Detect which cell encompasses the target text, then output its (X, Y) center coordinate. 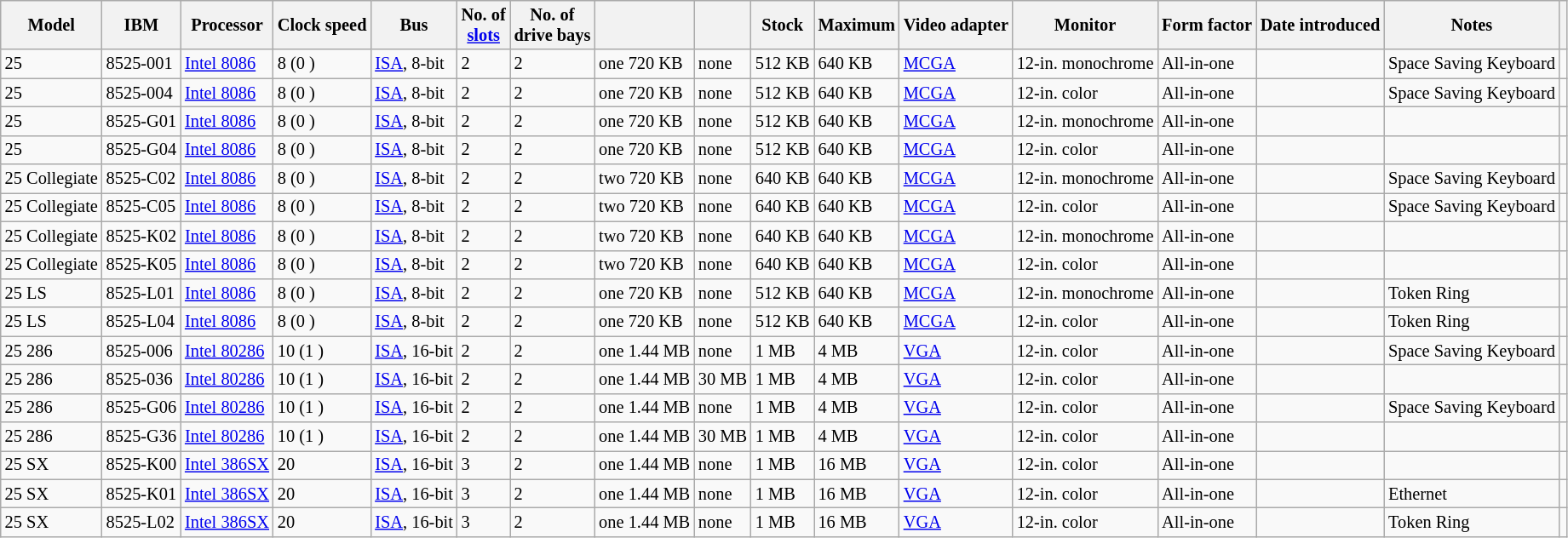
Date introduced (1320, 25)
8525-K02 (141, 236)
Stock (783, 25)
8525-K01 (141, 494)
8525-L01 (141, 293)
8525-K05 (141, 265)
8525-G04 (141, 150)
8525-G06 (141, 408)
Ethernet (1472, 494)
No. ofslots (484, 25)
No. ofdrive bays (553, 25)
8525-C02 (141, 179)
Notes (1472, 25)
Bus (414, 25)
Model (51, 25)
8525-K00 (141, 465)
8525-L04 (141, 322)
8525-036 (141, 379)
8525-006 (141, 351)
Form factor (1207, 25)
IBM (141, 25)
8525-G36 (141, 437)
8525-001 (141, 64)
8525-004 (141, 93)
8525-C05 (141, 207)
Video adapter (956, 25)
Processor (227, 25)
Monitor (1085, 25)
Clock speed (322, 25)
Maximum (857, 25)
8525-G01 (141, 121)
8525-L02 (141, 522)
